From the cell containing the given text, extract its center point as [x, y] coordinate. 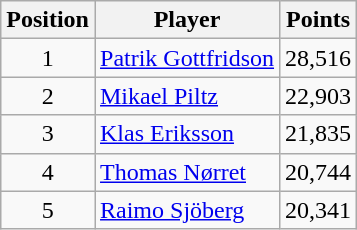
20,341 [318, 210]
Raimo Sjöberg [186, 210]
1 [48, 58]
28,516 [318, 58]
Patrik Gottfridson [186, 58]
2 [48, 96]
4 [48, 172]
Points [318, 20]
Position [48, 20]
21,835 [318, 134]
20,744 [318, 172]
Player [186, 20]
3 [48, 134]
Mikael Piltz [186, 96]
Thomas Nørret [186, 172]
Klas Eriksson [186, 134]
5 [48, 210]
22,903 [318, 96]
